Identify which cell holds the provided text, then report its (x, y) central coordinate. 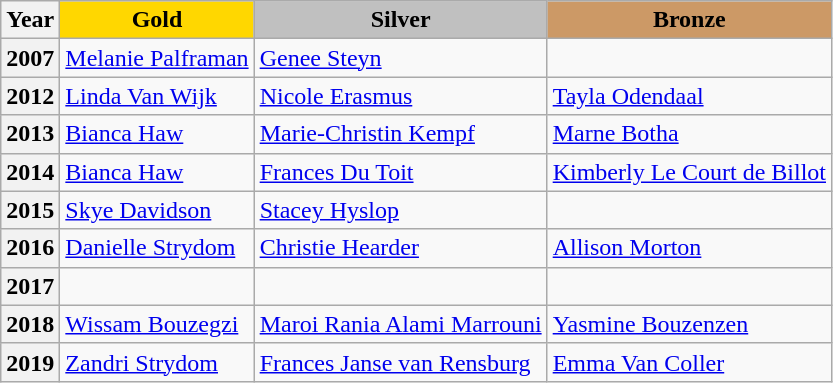
Allison Morton (689, 248)
2016 (30, 248)
2019 (30, 362)
Marie-Christin Kempf (400, 134)
Silver (400, 20)
Emma Van Coller (689, 362)
Bronze (689, 20)
Gold (157, 20)
Maroi Rania Alami Marrouni (400, 324)
Tayla Odendaal (689, 96)
Kimberly Le Court de Billot (689, 172)
Danielle Strydom (157, 248)
2013 (30, 134)
Melanie Palframan (157, 58)
Frances Janse van Rensburg (400, 362)
Frances Du Toit (400, 172)
2012 (30, 96)
2014 (30, 172)
2018 (30, 324)
Skye Davidson (157, 210)
Stacey Hyslop (400, 210)
Nicole Erasmus (400, 96)
Zandri Strydom (157, 362)
Wissam Bouzegzi (157, 324)
Year (30, 20)
Genee Steyn (400, 58)
Linda Van Wijk (157, 96)
2017 (30, 286)
2015 (30, 210)
2007 (30, 58)
Yasmine Bouzenzen (689, 324)
Christie Hearder (400, 248)
Marne Botha (689, 134)
